Search for the cell housing the specified text and yield its (x, y) center coordinate. 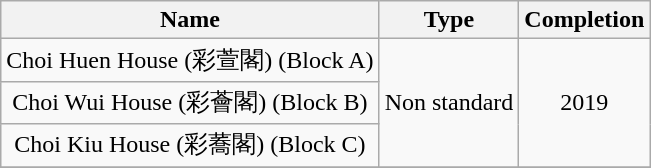
Name (190, 20)
Choi Wui House (彩薈閣) (Block B) (190, 102)
Completion (584, 20)
Type (449, 20)
Choi Kiu House (彩蕎閣) (Block C) (190, 146)
2019 (584, 103)
Non standard (449, 103)
Choi Huen House (彩萱閣) (Block A) (190, 60)
